Pinpoint the cell where the given text exists, returning its [X, Y] midpoint coordinate. 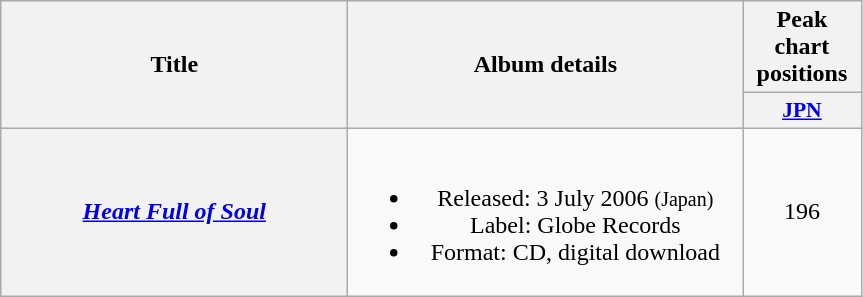
JPN [802, 111]
Album details [546, 65]
196 [802, 212]
Peak chart positions [802, 47]
Title [174, 65]
Heart Full of Soul [174, 212]
Released: 3 July 2006 (Japan)Label: Globe RecordsFormat: CD, digital download [546, 212]
